From the cell containing the given text, extract its center point as [x, y] coordinate. 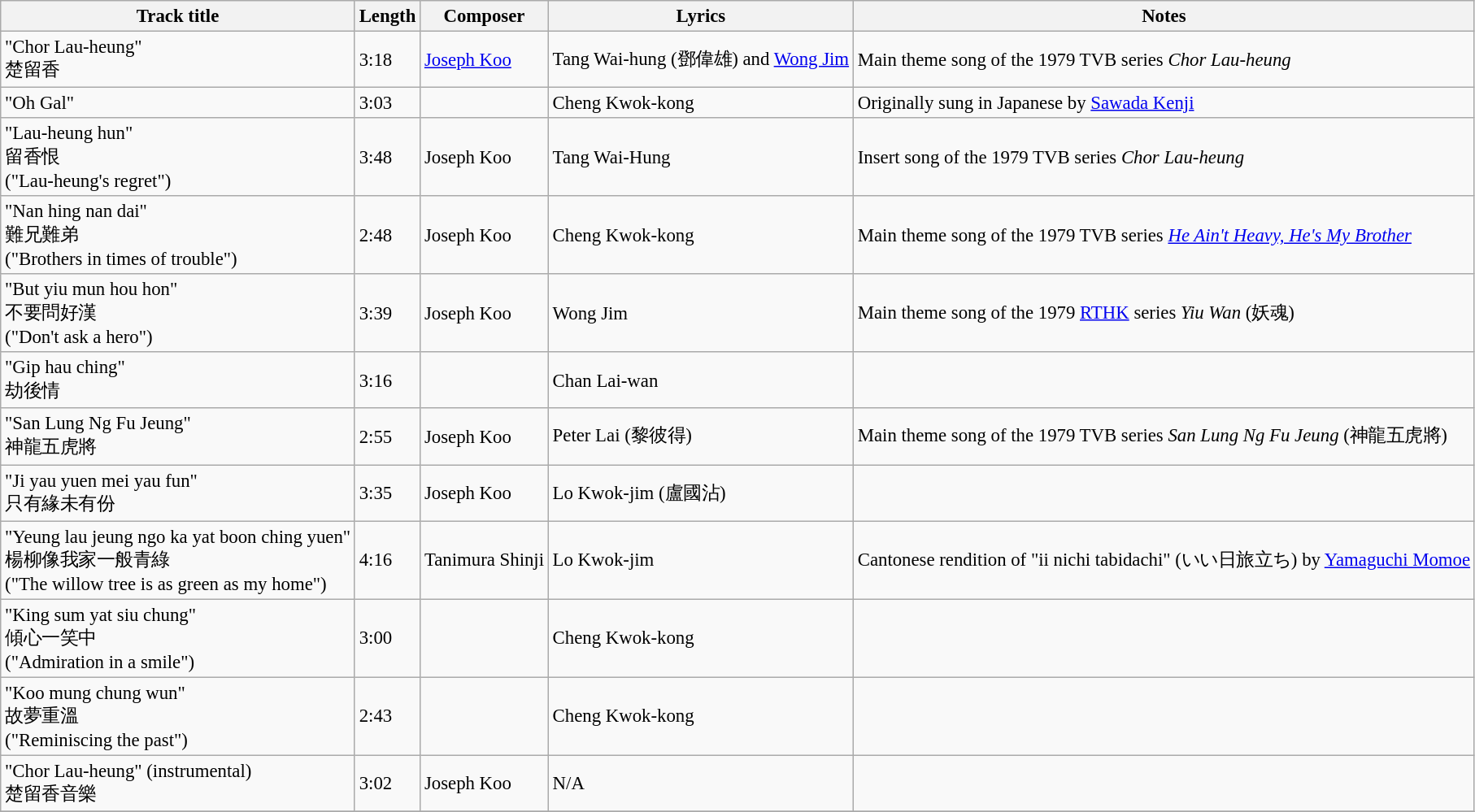
"Nan hing nan dai"難兄難弟("Brothers in times of trouble") [178, 235]
"Koo mung chung wun"故夢重溫("Reminiscing the past") [178, 716]
Wong Jim [701, 313]
Composer [485, 16]
N/A [701, 784]
2:48 [387, 235]
"Ji yau yuen mei yau fun"只有緣未有份 [178, 493]
"Lau-heung hun"留香恨("Lau-heung's regret") [178, 157]
3:35 [387, 493]
"Oh Gal" [178, 103]
Lyrics [701, 16]
Cantonese rendition of "ii nichi tabidachi" (いい日旅立ち) by Yamaguchi Momoe [1164, 560]
Main theme song of the 1979 TVB series San Lung Ng Fu Jeung (神龍五虎將) [1164, 437]
2:55 [387, 437]
3:03 [387, 103]
Track title [178, 16]
"Chor Lau-heung" (instrumental)楚留香音樂 [178, 784]
3:39 [387, 313]
Lo Kwok-jim [701, 560]
3:00 [387, 638]
Main theme song of the 1979 TVB series He Ain't Heavy, He's My Brother [1164, 235]
Tang Wai-hung (鄧偉雄) and Wong Jim [701, 60]
Notes [1164, 16]
"Chor Lau-heung"楚留香 [178, 60]
3:16 [387, 380]
Tang Wai-Hung [701, 157]
Chan Lai-wan [701, 380]
Main theme song of the 1979 RTHK series Yiu Wan (妖魂) [1164, 313]
Length [387, 16]
"But yiu mun hou hon"不要問好漢("Don't ask a hero") [178, 313]
2:43 [387, 716]
3:02 [387, 784]
Originally sung in Japanese by Sawada Kenji [1164, 103]
Peter Lai (黎彼得) [701, 437]
3:18 [387, 60]
4:16 [387, 560]
3:48 [387, 157]
Main theme song of the 1979 TVB series Chor Lau-heung [1164, 60]
"Gip hau ching"劫後情 [178, 380]
Lo Kwok-jim (盧國沾) [701, 493]
Insert song of the 1979 TVB series Chor Lau-heung [1164, 157]
"San Lung Ng Fu Jeung"神龍五虎將 [178, 437]
"King sum yat siu chung"傾心一笑中("Admiration in a smile") [178, 638]
Tanimura Shinji [485, 560]
"Yeung lau jeung ngo ka yat boon ching yuen"楊柳像我家一般青綠("The willow tree is as green as my home") [178, 560]
